Provide the [X, Y] coordinate of the cell's center where the given text is located.  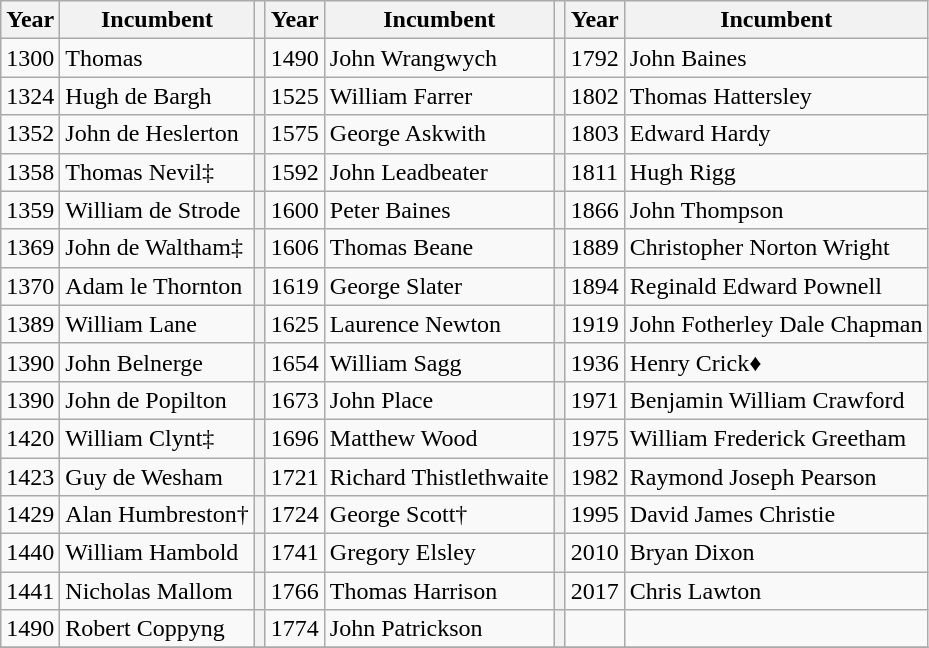
Raymond Joseph Pearson [776, 477]
Chris Lawton [776, 591]
1919 [594, 324]
Henry Crick♦ [776, 362]
John Place [439, 400]
1894 [594, 286]
1766 [294, 591]
Thomas Beane [439, 248]
Thomas Harrison [439, 591]
1575 [294, 134]
1866 [594, 210]
1420 [30, 438]
1995 [594, 515]
1803 [594, 134]
George Askwith [439, 134]
1982 [594, 477]
1673 [294, 400]
John de Popilton [157, 400]
1300 [30, 58]
Alan Humbreston† [157, 515]
John Belnerge [157, 362]
1724 [294, 515]
1625 [294, 324]
George Scott† [439, 515]
John de Heslerton [157, 134]
Thomas Hattersley [776, 96]
2017 [594, 591]
1389 [30, 324]
1440 [30, 553]
1600 [294, 210]
William de Strode [157, 210]
William Lane [157, 324]
Peter Baines [439, 210]
Laurence Newton [439, 324]
John Wrangwych [439, 58]
1592 [294, 172]
1741 [294, 553]
1370 [30, 286]
Robert Coppyng [157, 629]
Hugh de Bargh [157, 96]
John de Waltham‡ [157, 248]
1971 [594, 400]
1441 [30, 591]
William Hambold [157, 553]
William Sagg [439, 362]
1811 [594, 172]
1619 [294, 286]
1802 [594, 96]
1792 [594, 58]
1975 [594, 438]
1324 [30, 96]
1358 [30, 172]
Christopher Norton Wright [776, 248]
1936 [594, 362]
Nicholas Mallom [157, 591]
1654 [294, 362]
John Leadbeater [439, 172]
1359 [30, 210]
Thomas Nevil‡ [157, 172]
1721 [294, 477]
1429 [30, 515]
Matthew Wood [439, 438]
Richard Thistlethwaite [439, 477]
William Clynt‡ [157, 438]
Edward Hardy [776, 134]
David James Christie [776, 515]
John Patrickson [439, 629]
1525 [294, 96]
1352 [30, 134]
2010 [594, 553]
William Farrer [439, 96]
1423 [30, 477]
Hugh Rigg [776, 172]
Thomas [157, 58]
John Baines [776, 58]
Adam le Thornton [157, 286]
1369 [30, 248]
Bryan Dixon [776, 553]
William Frederick Greetham [776, 438]
Reginald Edward Pownell [776, 286]
John Thompson [776, 210]
Gregory Elsley [439, 553]
1606 [294, 248]
1889 [594, 248]
1774 [294, 629]
John Fotherley Dale Chapman [776, 324]
George Slater [439, 286]
Guy de Wesham [157, 477]
Benjamin William Crawford [776, 400]
1696 [294, 438]
